Identify which cell holds the provided text, then report its [x, y] central coordinate. 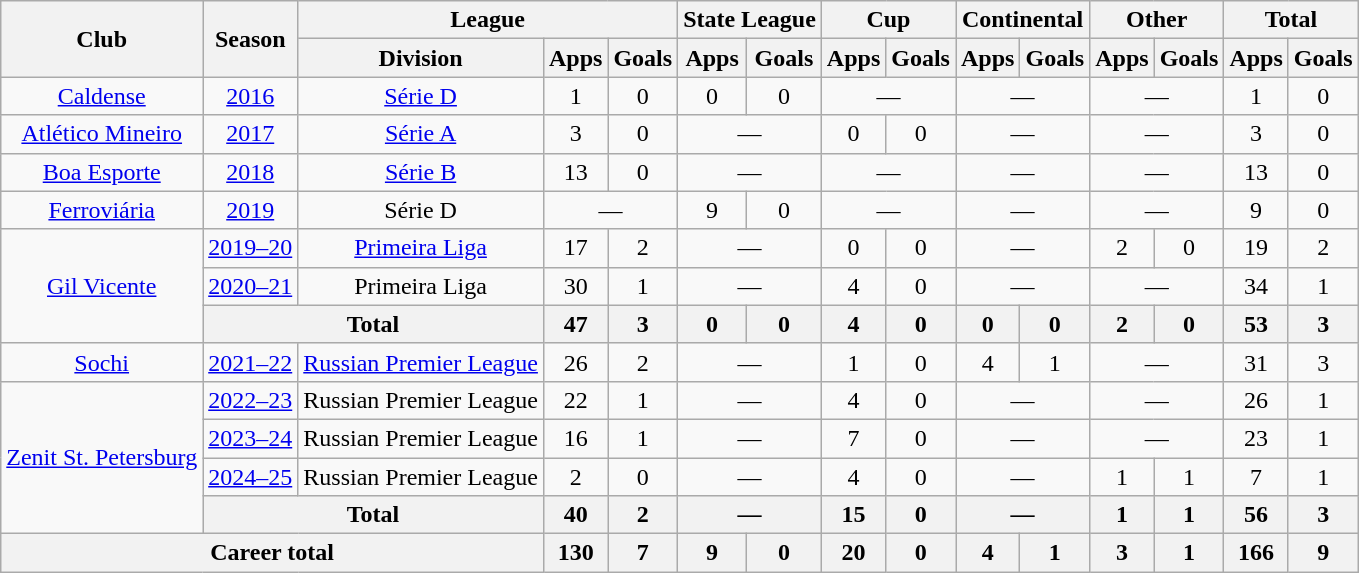
2023–24 [250, 438]
Cup [888, 20]
Boa Esporte [102, 172]
2019 [250, 210]
2022–23 [250, 400]
15 [853, 515]
2017 [250, 134]
166 [1256, 553]
47 [575, 324]
130 [575, 553]
2020–21 [250, 286]
Club [102, 39]
Série A [421, 134]
Gil Vicente [102, 286]
16 [575, 438]
Season [250, 39]
20 [853, 553]
Atlético Mineiro [102, 134]
31 [1256, 362]
Sochi [102, 362]
22 [575, 400]
2018 [250, 172]
State League [750, 20]
Continental [1023, 20]
40 [575, 515]
Career total [272, 553]
Zenit St. Petersburg [102, 457]
Caldense [102, 96]
2024–25 [250, 477]
Série B [421, 172]
53 [1256, 324]
Ferroviária [102, 210]
Division [421, 58]
19 [1256, 248]
34 [1256, 286]
Other [1157, 20]
17 [575, 248]
2016 [250, 96]
League [488, 20]
30 [575, 286]
23 [1256, 438]
2019–20 [250, 248]
2021–22 [250, 362]
56 [1256, 515]
